From the cell containing the given text, extract its center point as (X, Y) coordinate. 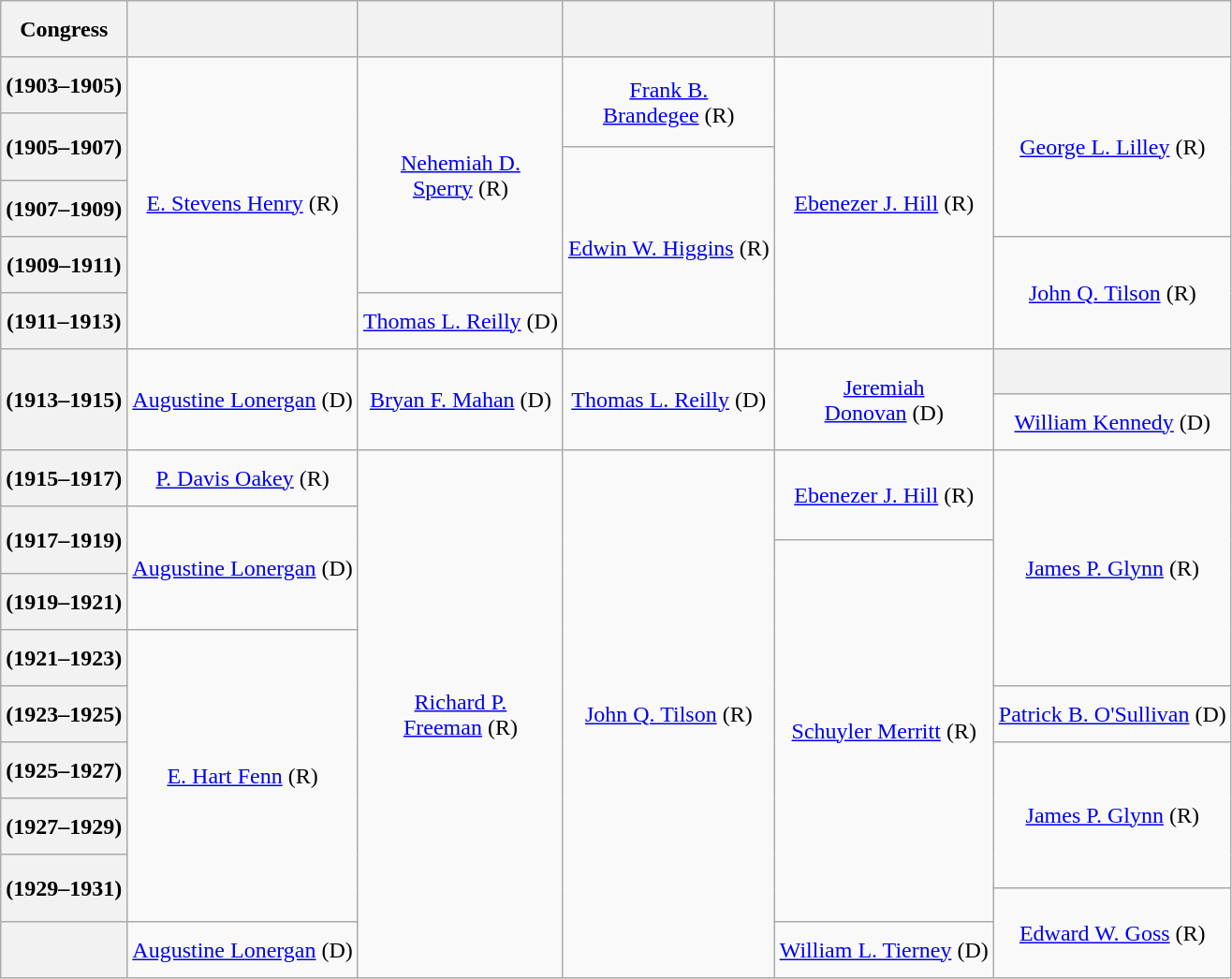
Nehemiah D.Sperry (R) (461, 175)
(1903–1905) (64, 85)
Richard P.Freeman (R) (461, 714)
(1907–1909) (64, 209)
(1913–1915) (64, 400)
William Kennedy (D) (1112, 422)
(1921–1923) (64, 658)
(1911–1913) (64, 321)
E. Hart Fenn (R) (243, 776)
(1919–1921) (64, 602)
Frank B.Brandegee (R) (668, 102)
JeremiahDonovan (D) (884, 400)
Patrick B. O'Sullivan (D) (1112, 714)
(1923–1925) (64, 714)
(1925–1927) (64, 770)
(1917–1919) (64, 540)
William L. Tierney (D) (884, 950)
Bryan F. Mahan (D) (461, 400)
(1905–1907) (64, 147)
(1909–1911) (64, 265)
(1915–1917) (64, 478)
Edward W. Goss (R) (1112, 933)
E. Stevens Henry (R) (243, 203)
Edwin W. Higgins (R) (668, 248)
Congress (64, 29)
P. Davis Oakey (R) (243, 478)
George L. Lilley (R) (1112, 147)
(1927–1929) (64, 826)
(1929–1931) (64, 888)
Schuyler Merritt (R) (884, 731)
